Pinpoint the cell where the given text exists, returning its [x, y] midpoint coordinate. 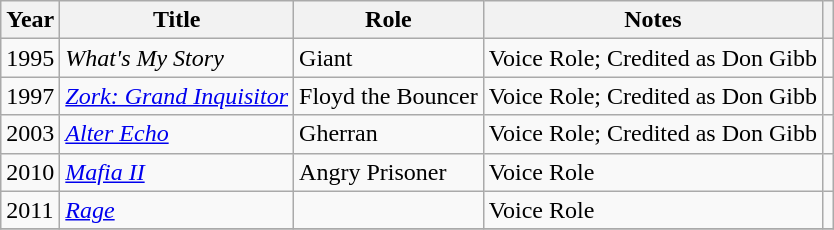
Giant [389, 58]
Gherran [389, 134]
Title [177, 20]
1997 [30, 96]
Notes [652, 20]
1995 [30, 58]
Year [30, 20]
Mafia II [177, 172]
2003 [30, 134]
Role [389, 20]
Rage [177, 210]
Zork: Grand Inquisitor [177, 96]
Alter Echo [177, 134]
2011 [30, 210]
Floyd the Bouncer [389, 96]
Angry Prisoner [389, 172]
What's My Story [177, 58]
2010 [30, 172]
